From the cell containing the given text, extract its center point as [X, Y] coordinate. 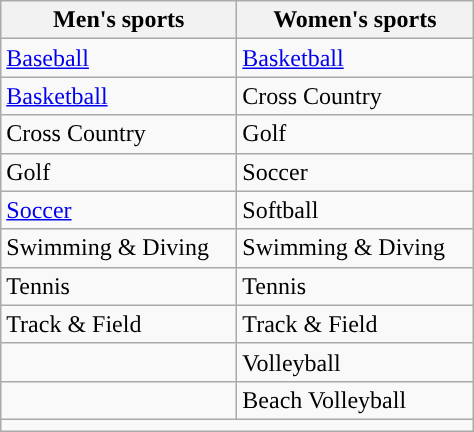
Beach Volleyball [355, 400]
Women's sports [355, 20]
Baseball [119, 58]
Volleyball [355, 362]
Softball [355, 210]
Men's sports [119, 20]
